Output the [X, Y] coordinate of the center of the cell containing the given text.  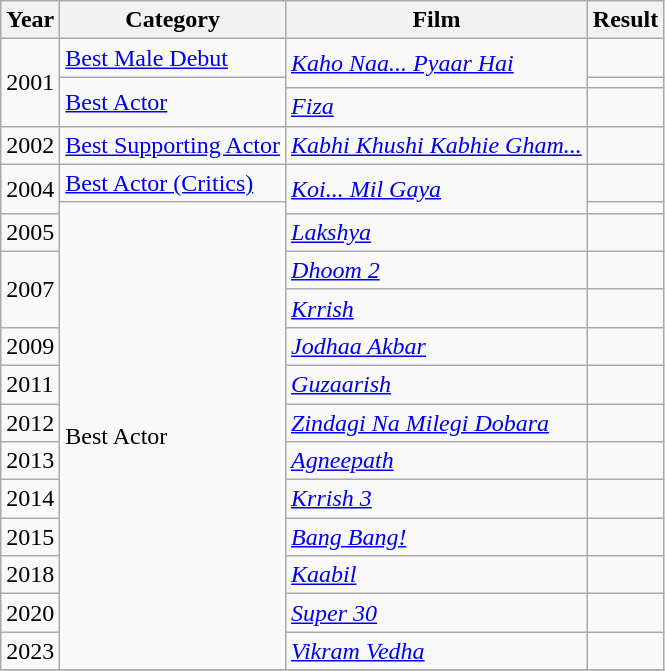
2015 [30, 537]
Film [437, 20]
2009 [30, 346]
2005 [30, 232]
Krrish [437, 308]
2012 [30, 423]
2013 [30, 461]
2023 [30, 651]
Vikram Vedha [437, 651]
Kaabil [437, 575]
2011 [30, 384]
Koi... Mil Gaya [437, 188]
Lakshya [437, 232]
2020 [30, 613]
Dhoom 2 [437, 270]
Best Male Debut [173, 58]
Super 30 [437, 613]
Best Actor (Critics) [173, 183]
Jodhaa Akbar [437, 346]
Krrish 3 [437, 499]
Guzaarish [437, 384]
Agneepath [437, 461]
2014 [30, 499]
Category [173, 20]
Bang Bang! [437, 537]
Best Supporting Actor [173, 145]
2004 [30, 188]
Kabhi Khushi Kabhie Gham... [437, 145]
Result [625, 20]
Kaho Naa... Pyaar Hai [437, 64]
2007 [30, 289]
2001 [30, 82]
2018 [30, 575]
Fiza [437, 107]
2002 [30, 145]
Zindagi Na Milegi Dobara [437, 423]
Year [30, 20]
